Provide the [X, Y] coordinate of the cell's center where the given text is located.  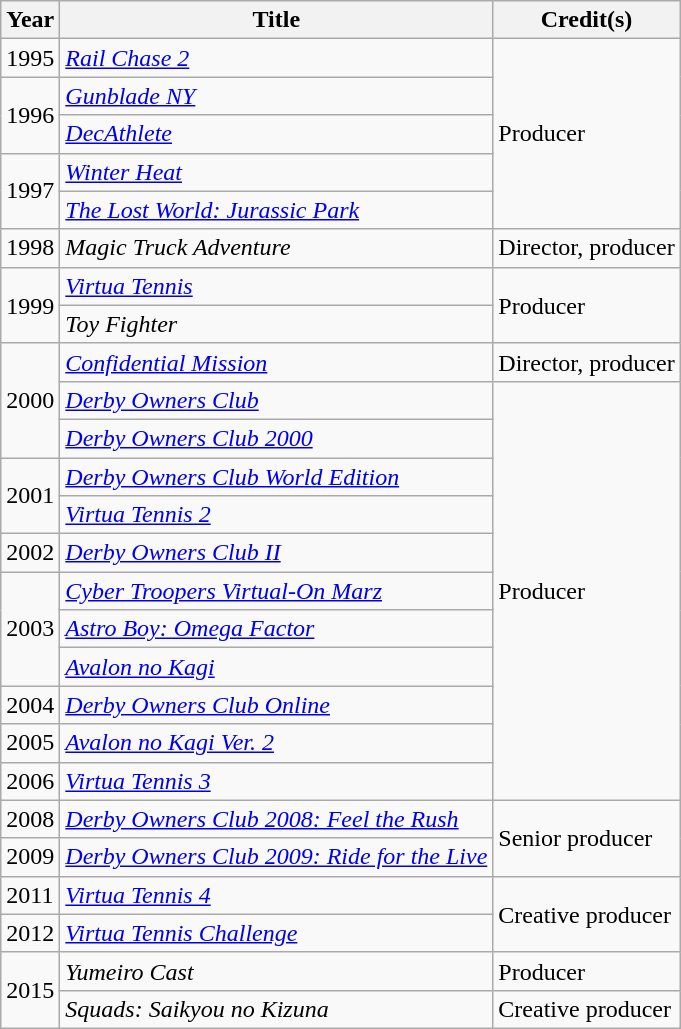
Derby Owners Club 2009: Ride for the Live [276, 857]
Magic Truck Adventure [276, 248]
Virtua Tennis 3 [276, 781]
1997 [30, 191]
Derby Owners Club [276, 400]
Avalon no Kagi Ver. 2 [276, 743]
Year [30, 20]
Astro Boy: Omega Factor [276, 629]
2012 [30, 933]
Rail Chase 2 [276, 58]
Derby Owners Club 2000 [276, 438]
Credit(s) [586, 20]
Toy Fighter [276, 324]
Virtua Tennis Challenge [276, 933]
Senior producer [586, 838]
2001 [30, 496]
1995 [30, 58]
2008 [30, 819]
2006 [30, 781]
1999 [30, 305]
2015 [30, 990]
Virtua Tennis [276, 286]
Squads: Saikyou no Kizuna [276, 1009]
Avalon no Kagi [276, 667]
Virtua Tennis 4 [276, 895]
Title [276, 20]
1996 [30, 115]
Cyber Troopers Virtual-On Marz [276, 591]
2009 [30, 857]
2003 [30, 629]
Gunblade NY [276, 96]
1998 [30, 248]
2011 [30, 895]
2000 [30, 400]
2002 [30, 553]
Derby Owners Club 2008: Feel the Rush [276, 819]
2004 [30, 705]
Yumeiro Cast [276, 971]
DecAthlete [276, 134]
Derby Owners Club II [276, 553]
The Lost World: Jurassic Park [276, 210]
Derby Owners Club Online [276, 705]
Confidential Mission [276, 362]
Winter Heat [276, 172]
Virtua Tennis 2 [276, 515]
Derby Owners Club World Edition [276, 477]
2005 [30, 743]
